Return the (x, y) coordinate for the center point of the cell that contains the specified text.  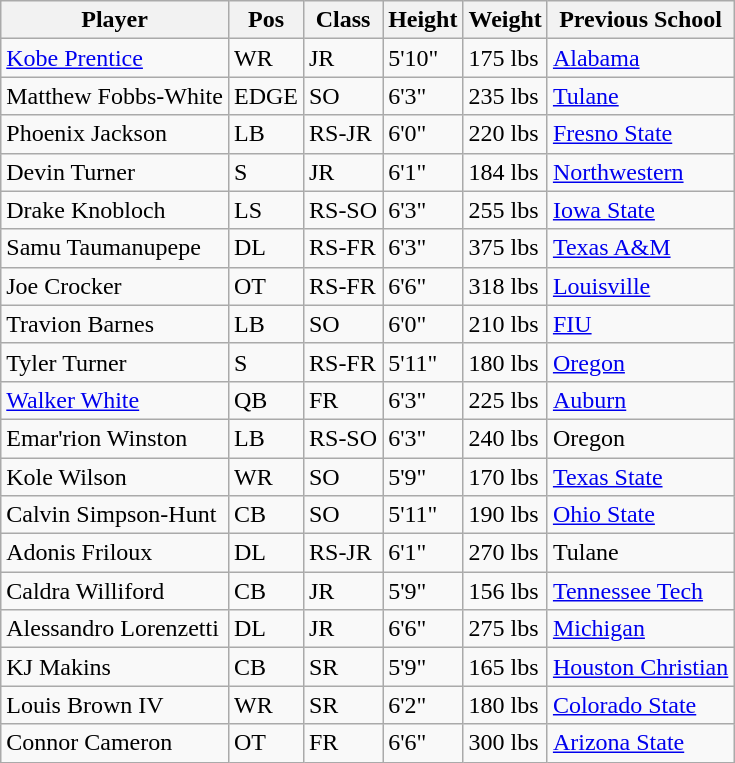
Iowa State (640, 210)
Michigan (640, 629)
Houston Christian (640, 667)
QB (266, 400)
175 lbs (505, 58)
220 lbs (505, 134)
Drake Knobloch (115, 210)
Phoenix Jackson (115, 134)
Ohio State (640, 515)
Texas A&M (640, 248)
275 lbs (505, 629)
375 lbs (505, 248)
Alabama (640, 58)
KJ Makins (115, 667)
Adonis Friloux (115, 553)
Matthew Fobbs-White (115, 96)
156 lbs (505, 591)
Player (115, 20)
Class (342, 20)
255 lbs (505, 210)
Devin Turner (115, 172)
Colorado State (640, 705)
5'10" (423, 58)
Joe Crocker (115, 286)
Tennessee Tech (640, 591)
Arizona State (640, 743)
318 lbs (505, 286)
6'2" (423, 705)
300 lbs (505, 743)
210 lbs (505, 324)
Height (423, 20)
Alessandro Lorenzetti (115, 629)
FIU (640, 324)
Fresno State (640, 134)
184 lbs (505, 172)
190 lbs (505, 515)
LS (266, 210)
Connor Cameron (115, 743)
Calvin Simpson-Hunt (115, 515)
Texas State (640, 477)
Weight (505, 20)
Previous School (640, 20)
Kole Wilson (115, 477)
Caldra Williford (115, 591)
235 lbs (505, 96)
EDGE (266, 96)
270 lbs (505, 553)
Tyler Turner (115, 362)
225 lbs (505, 400)
Travion Barnes (115, 324)
Auburn (640, 400)
240 lbs (505, 438)
Kobe Prentice (115, 58)
Louisville (640, 286)
Northwestern (640, 172)
165 lbs (505, 667)
Louis Brown IV (115, 705)
Samu Taumanupepe (115, 248)
Walker White (115, 400)
170 lbs (505, 477)
Pos (266, 20)
Emar'rion Winston (115, 438)
